Identify which cell holds the provided text, then report its [x, y] central coordinate. 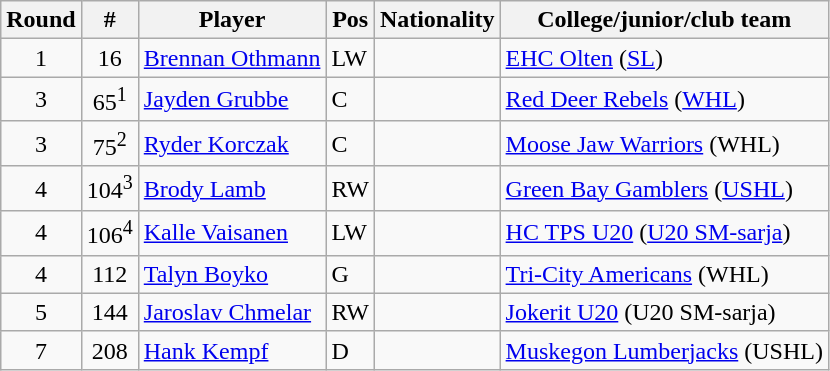
HC TPS U20 (U20 SM-sarja) [664, 234]
D [350, 350]
144 [110, 312]
Round [41, 20]
752 [110, 144]
G [350, 274]
College/junior/club team [664, 20]
Tri-City Americans (WHL) [664, 274]
1043 [110, 188]
# [110, 20]
Kalle Vaisanen [232, 234]
Red Deer Rebels (WHL) [664, 100]
112 [110, 274]
5 [41, 312]
Brody Lamb [232, 188]
Hank Kempf [232, 350]
Muskegon Lumberjacks (USHL) [664, 350]
Talyn Boyko [232, 274]
Ryder Korczak [232, 144]
7 [41, 350]
Nationality [437, 20]
Brennan Othmann [232, 58]
1 [41, 58]
Moose Jaw Warriors (WHL) [664, 144]
Player [232, 20]
651 [110, 100]
Jokerit U20 (U20 SM-sarja) [664, 312]
Green Bay Gamblers (USHL) [664, 188]
Jayden Grubbe [232, 100]
1064 [110, 234]
208 [110, 350]
Jaroslav Chmelar [232, 312]
Pos [350, 20]
EHC Olten (SL) [664, 58]
16 [110, 58]
